Find where the given text appears and provide that cell's center as [X, Y] coordinate. 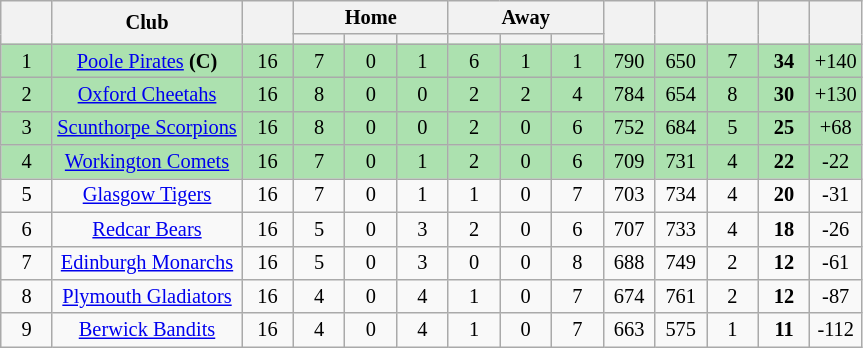
Club [146, 22]
-31 [836, 195]
20 [784, 195]
Poole Pirates (C) [146, 61]
22 [784, 162]
703 [629, 195]
-61 [836, 263]
688 [629, 263]
18 [784, 229]
30 [784, 94]
25 [784, 128]
674 [629, 296]
734 [681, 195]
-87 [836, 296]
Berwick Bandits [146, 330]
752 [629, 128]
+68 [836, 128]
-22 [836, 162]
749 [681, 263]
Workington Comets [146, 162]
Redcar Bears [146, 229]
34 [784, 61]
-26 [836, 229]
709 [629, 162]
11 [784, 330]
650 [681, 61]
+130 [836, 94]
707 [629, 229]
Edinburgh Monarchs [146, 263]
654 [681, 94]
Away [526, 17]
Plymouth Gladiators [146, 296]
575 [681, 330]
Oxford Cheetahs [146, 94]
761 [681, 296]
Glasgow Tigers [146, 195]
784 [629, 94]
790 [629, 61]
-112 [836, 330]
+140 [836, 61]
Home [370, 17]
731 [681, 162]
663 [629, 330]
684 [681, 128]
9 [27, 330]
733 [681, 229]
Scunthorpe Scorpions [146, 128]
